Detect which cell encompasses the target text, then output its [X, Y] center coordinate. 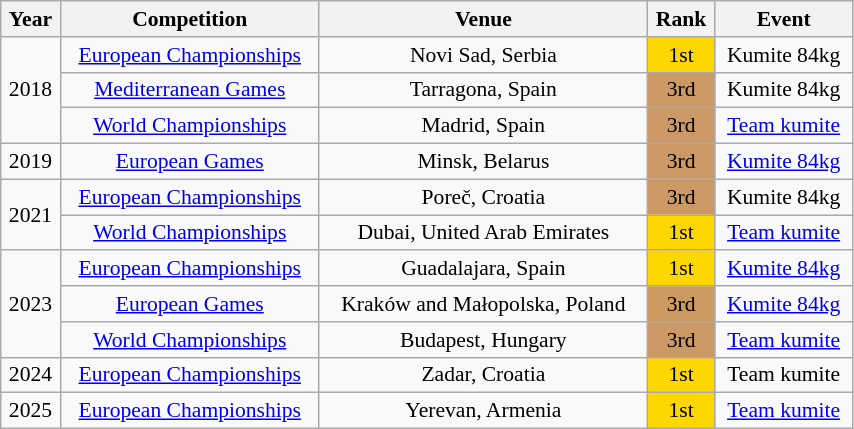
Event [784, 19]
2018 [30, 90]
Kraków and Małopolska, Poland [483, 304]
Guadalajara, Spain [483, 269]
Madrid, Spain [483, 126]
Minsk, Belarus [483, 162]
Zadar, Croatia [483, 375]
Novi Sad, Serbia [483, 55]
Poreč, Croatia [483, 197]
Venue [483, 19]
Tarragona, Spain [483, 90]
Rank [680, 19]
Mediterranean Games [190, 90]
2019 [30, 162]
Yerevan, Armenia [483, 411]
Budapest, Hungary [483, 340]
2021 [30, 214]
Competition [190, 19]
2024 [30, 375]
2025 [30, 411]
Year [30, 19]
Dubai, United Arab Emirates [483, 233]
2023 [30, 304]
